Detect which cell encompasses the target text, then output its (X, Y) center coordinate. 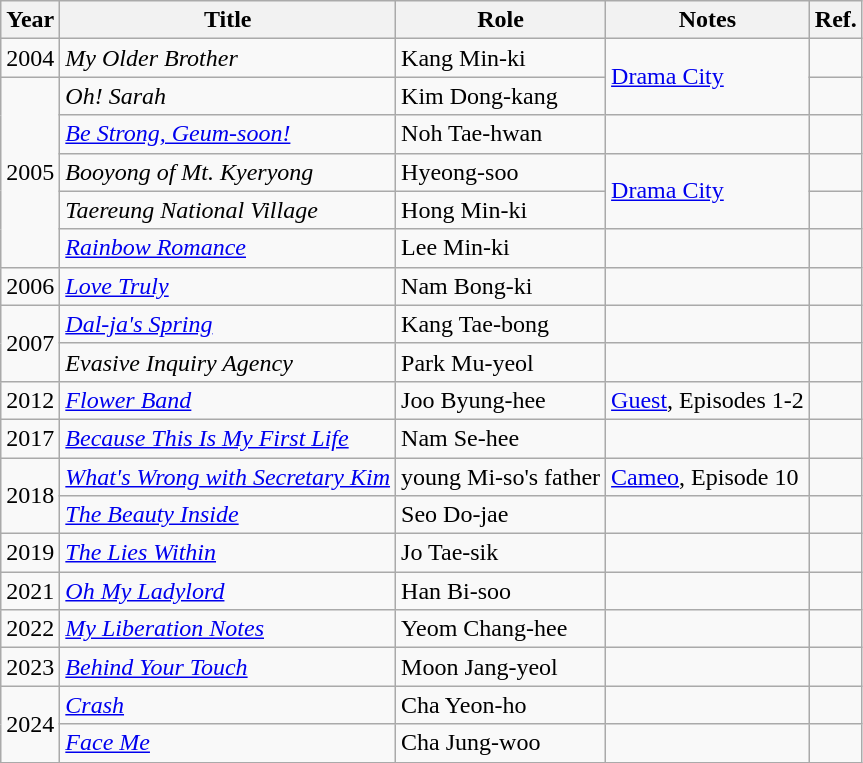
Taereung National Village (228, 210)
Seo Do-jae (501, 515)
Noh Tae-hwan (501, 134)
Han Bi-soo (501, 591)
2017 (30, 438)
Park Mu-yeol (501, 362)
What's Wrong with Secretary Kim (228, 477)
2004 (30, 58)
Cha Yeon-ho (501, 705)
Love Truly (228, 286)
2022 (30, 629)
Title (228, 20)
Kang Tae-bong (501, 324)
Moon Jang-yeol (501, 667)
young Mi-so's father (501, 477)
Nam Se-hee (501, 438)
Dal-ja's Spring (228, 324)
2024 (30, 724)
My Older Brother (228, 58)
Yeom Chang-hee (501, 629)
Hong Min-ki (501, 210)
Kang Min-ki (501, 58)
Role (501, 20)
Ref. (836, 20)
Flower Band (228, 400)
2018 (30, 496)
Notes (708, 20)
2012 (30, 400)
Hyeong-soo (501, 172)
Face Me (228, 743)
2005 (30, 172)
Cameo, Episode 10 (708, 477)
Oh My Ladylord (228, 591)
Rainbow Romance (228, 248)
Lee Min-ki (501, 248)
The Lies Within (228, 553)
The Beauty Inside (228, 515)
Guest, Episodes 1-2 (708, 400)
Nam Bong-ki (501, 286)
My Liberation Notes (228, 629)
Year (30, 20)
2023 (30, 667)
Evasive Inquiry Agency (228, 362)
2019 (30, 553)
Joo Byung-hee (501, 400)
Cha Jung-woo (501, 743)
Be Strong, Geum-soon! (228, 134)
Crash (228, 705)
Jo Tae-sik (501, 553)
Because This Is My First Life (228, 438)
Booyong of Mt. Kyeryong (228, 172)
2007 (30, 343)
Behind Your Touch (228, 667)
2006 (30, 286)
Oh! Sarah (228, 96)
Kim Dong-kang (501, 96)
2021 (30, 591)
